Locate the cell with the specified text and output its (x, y) center coordinate. 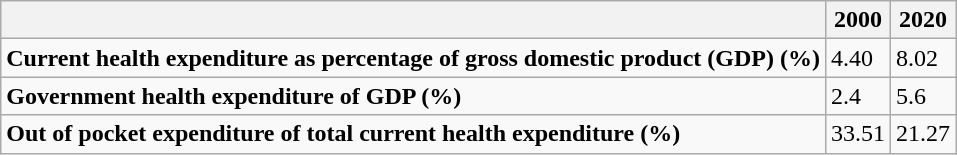
Government health expenditure of GDP (%) (414, 96)
4.40 (858, 58)
Current health expenditure as percentage of gross domestic product (GDP) (%) (414, 58)
33.51 (858, 134)
2.4 (858, 96)
2000 (858, 20)
8.02 (924, 58)
Out of pocket expenditure of total current health expenditure (%) (414, 134)
21.27 (924, 134)
5.6 (924, 96)
2020 (924, 20)
